Scan for the cell matching the given text and deliver its (X, Y) coordinate at center. 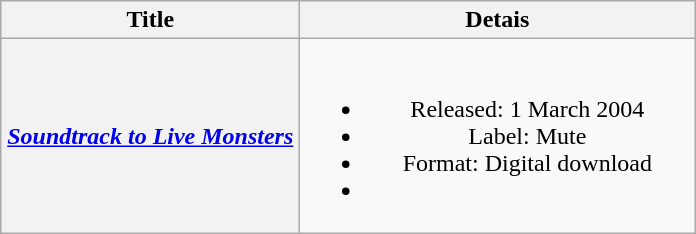
Detais (498, 20)
Soundtrack to Live Monsters (150, 136)
Released: 1 March 2004Label: MuteFormat: Digital download (498, 136)
Title (150, 20)
